Scan for the cell matching the given text and deliver its [x, y] coordinate at center. 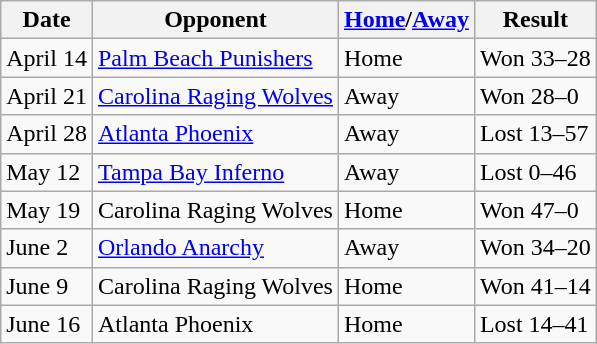
Won 33–28 [535, 58]
April 28 [47, 134]
June 2 [47, 248]
June 9 [47, 286]
Result [535, 20]
June 16 [47, 324]
Opponent [215, 20]
May 12 [47, 172]
Orlando Anarchy [215, 248]
Won 47–0 [535, 210]
Lost 0–46 [535, 172]
Palm Beach Punishers [215, 58]
Won 28–0 [535, 96]
Lost 13–57 [535, 134]
April 21 [47, 96]
Won 41–14 [535, 286]
Date [47, 20]
Lost 14–41 [535, 324]
May 19 [47, 210]
April 14 [47, 58]
Won 34–20 [535, 248]
Home/Away [406, 20]
Tampa Bay Inferno [215, 172]
